Find where the given text appears and provide that cell's center as (x, y) coordinate. 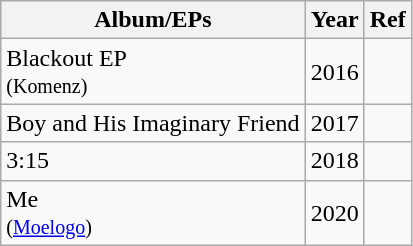
2016 (334, 72)
2017 (334, 123)
Year (334, 20)
Album/EPs (153, 20)
Ref (388, 20)
3:15 (153, 161)
Boy and His Imaginary Friend (153, 123)
Blackout EP(Komenz) (153, 72)
2018 (334, 161)
2020 (334, 212)
Me(Moelogo) (153, 212)
